Provide the [x, y] coordinate of the cell's center where the given text is located.  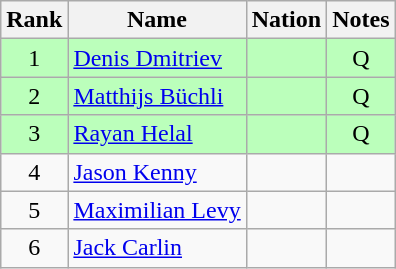
4 [34, 172]
5 [34, 210]
1 [34, 58]
Matthijs Büchli [157, 96]
Maximilian Levy [157, 210]
Nation [286, 20]
Notes [361, 20]
Jason Kenny [157, 172]
Jack Carlin [157, 248]
Name [157, 20]
Rayan Helal [157, 134]
2 [34, 96]
Denis Dmitriev [157, 58]
Rank [34, 20]
6 [34, 248]
3 [34, 134]
